Provide the (X, Y) coordinate of the cell's center where the given text is located.  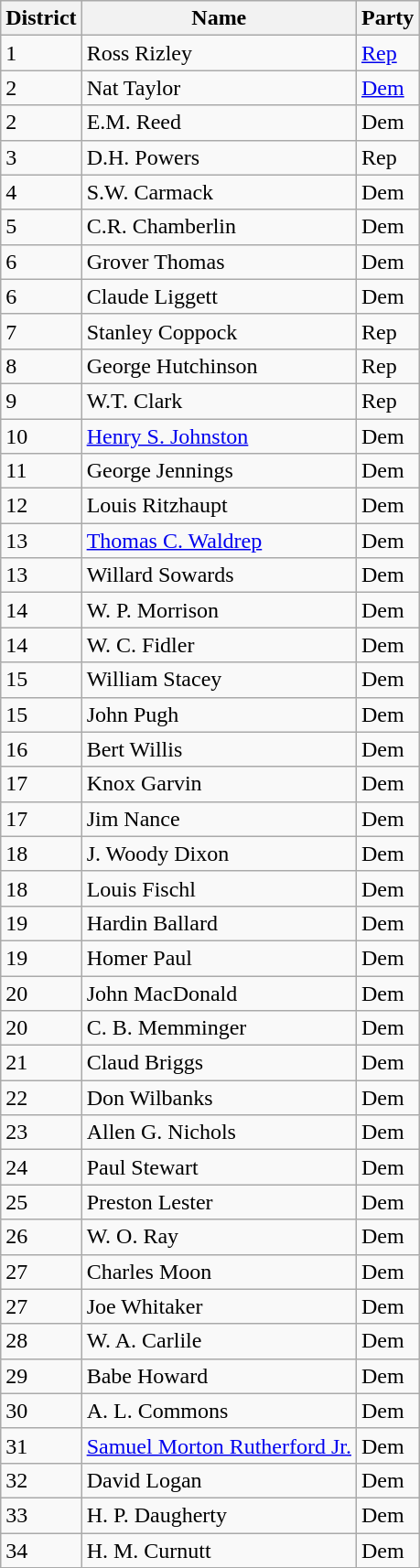
Preston Lester (219, 1202)
Allen G. Nichols (219, 1133)
W. A. Carlile (219, 1341)
Willard Sowards (219, 575)
Ross Rizley (219, 53)
Samuel Morton Rutherford Jr. (219, 1445)
8 (41, 366)
Louis Fischl (219, 888)
30 (41, 1411)
22 (41, 1098)
George Jennings (219, 471)
W. P. Morrison (219, 610)
3 (41, 157)
9 (41, 401)
Louis Ritzhaupt (219, 506)
5 (41, 227)
W.T. Clark (219, 401)
C. B. Memminger (219, 1028)
4 (41, 192)
10 (41, 436)
D.H. Powers (219, 157)
Grover Thomas (219, 262)
David Logan (219, 1480)
16 (41, 749)
George Hutchinson (219, 366)
Claude Liggett (219, 296)
34 (41, 1551)
S.W. Carmack (219, 192)
Henry S. Johnston (219, 436)
Don Wilbanks (219, 1098)
W. C. Fidler (219, 645)
John Pugh (219, 714)
Nat Taylor (219, 88)
H. M. Curnutt (219, 1551)
Hardin Ballard (219, 923)
33 (41, 1515)
Charles Moon (219, 1272)
Babe Howard (219, 1376)
District (41, 18)
32 (41, 1480)
12 (41, 506)
28 (41, 1341)
26 (41, 1237)
E.M. Reed (219, 123)
Party (387, 18)
11 (41, 471)
H. P. Daugherty (219, 1515)
31 (41, 1445)
J. Woody Dixon (219, 854)
Homer Paul (219, 958)
23 (41, 1133)
A. L. Commons (219, 1411)
Joe Whitaker (219, 1306)
William Stacey (219, 680)
Knox Garvin (219, 784)
24 (41, 1167)
Stanley Coppock (219, 331)
7 (41, 331)
29 (41, 1376)
Claud Briggs (219, 1063)
21 (41, 1063)
Paul Stewart (219, 1167)
25 (41, 1202)
John MacDonald (219, 993)
1 (41, 53)
Name (219, 18)
W. O. Ray (219, 1237)
Bert Willis (219, 749)
C.R. Chamberlin (219, 227)
Jim Nance (219, 819)
Thomas C. Waldrep (219, 541)
